For the text-containing cell, return its midpoint in [X, Y] coordinate format. 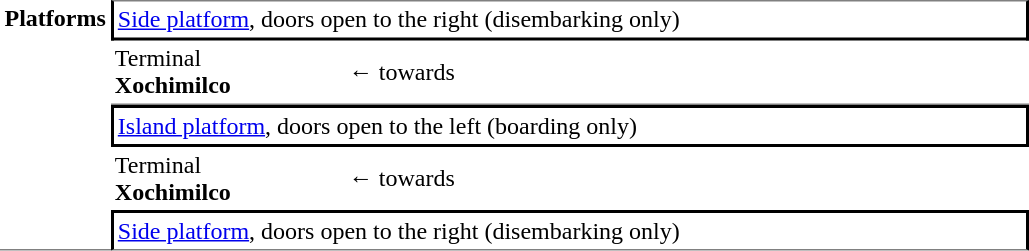
Island platform, doors open to the left (boarding only) [569, 126]
Platforms [55, 125]
